Locate the cell with the specified text and output its (X, Y) center coordinate. 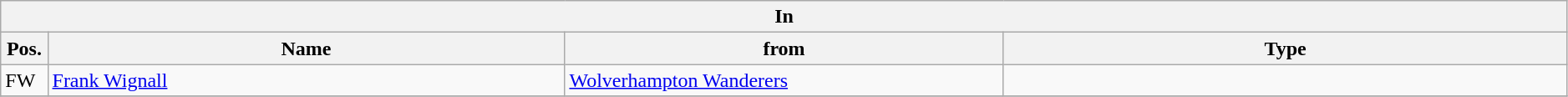
In (784, 17)
Name (306, 48)
FW (24, 80)
Frank Wignall (306, 80)
Type (1285, 48)
from (784, 48)
Wolverhampton Wanderers (784, 80)
Pos. (24, 48)
